Detect which cell encompasses the target text, then output its (x, y) center coordinate. 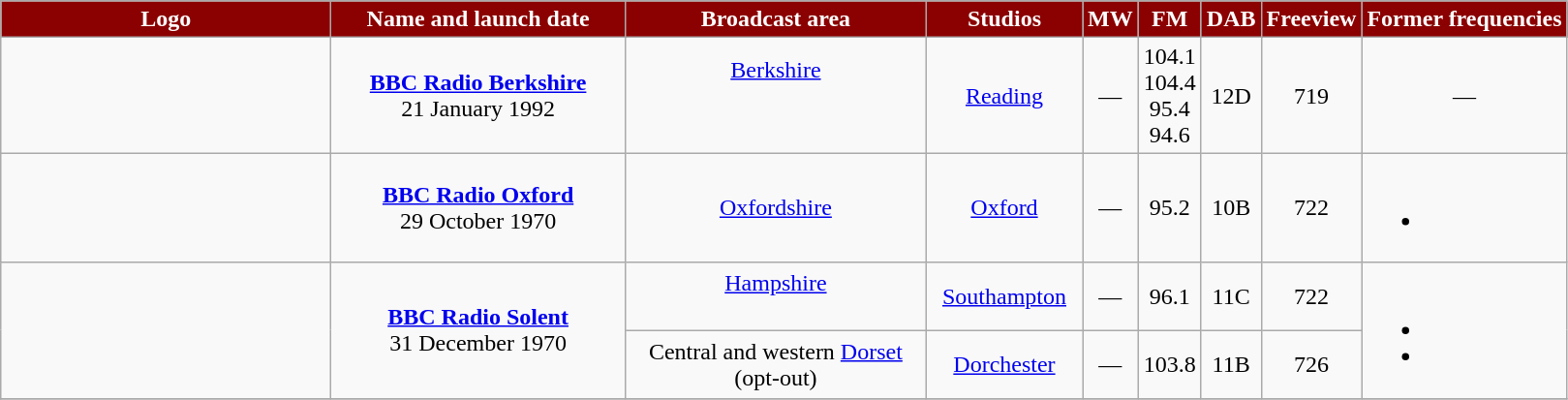
10B (1231, 207)
BBC Radio Berkshire21 January 1992 (478, 95)
Studios (1003, 19)
Logo (167, 19)
Berkshire (775, 95)
Reading (1003, 95)
Name and launch date (478, 19)
104.1104.495.494.6 (1170, 95)
96.1 (1170, 296)
Central and western Dorset (opt-out) (775, 364)
Southampton (1003, 296)
BBC Radio Oxford29 October 1970 (478, 207)
MW (1111, 19)
11B (1231, 364)
DAB (1231, 19)
11C (1231, 296)
BBC Radio Solent31 December 1970 (478, 330)
FM (1170, 19)
Oxfordshire (775, 207)
95.2 (1170, 207)
Former frequencies (1464, 19)
Dorchester (1003, 364)
103.8 (1170, 364)
Oxford (1003, 207)
12D (1231, 95)
Hampshire (775, 296)
Freeview (1311, 19)
Broadcast area (775, 19)
719 (1311, 95)
726 (1311, 364)
